Return the (X, Y) coordinate for the center point of the cell that contains the specified text.  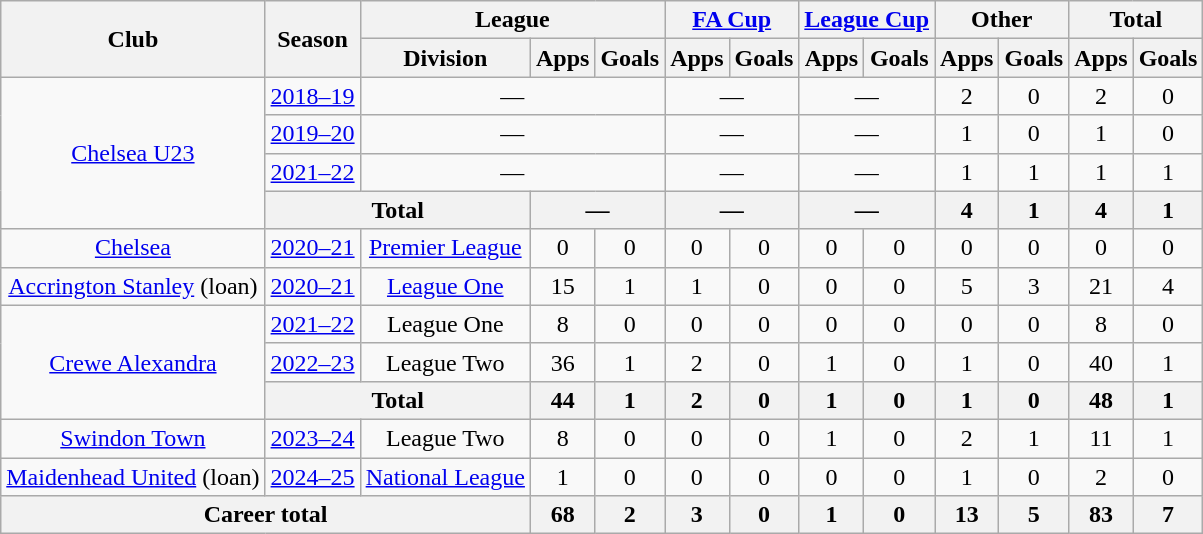
National League (445, 477)
68 (562, 515)
40 (1101, 362)
2024–25 (312, 477)
2023–24 (312, 438)
21 (1101, 286)
FA Cup (732, 20)
Chelsea U23 (133, 153)
48 (1101, 400)
Career total (266, 515)
36 (562, 362)
Swindon Town (133, 438)
15 (562, 286)
Club (133, 39)
2019–20 (312, 134)
2022–23 (312, 362)
7 (1168, 515)
League (512, 20)
Other (1002, 20)
Premier League (445, 248)
11 (1101, 438)
Chelsea (133, 248)
Crewe Alexandra (133, 362)
Season (312, 39)
Division (445, 58)
13 (967, 515)
2018–19 (312, 96)
44 (562, 400)
Accrington Stanley (loan) (133, 286)
League Cup (867, 20)
Maidenhead United (loan) (133, 477)
83 (1101, 515)
